Pinpoint the cell where the given text exists, returning its (x, y) midpoint coordinate. 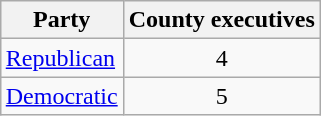
Democratic (62, 96)
Republican (62, 58)
Party (62, 20)
County executives (222, 20)
5 (222, 96)
4 (222, 58)
